Output the [x, y] coordinate of the center of the cell containing the given text.  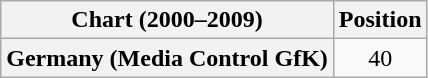
Germany (Media Control GfK) [168, 58]
40 [380, 58]
Position [380, 20]
Chart (2000–2009) [168, 20]
